From the cell containing the given text, extract its center point as [X, Y] coordinate. 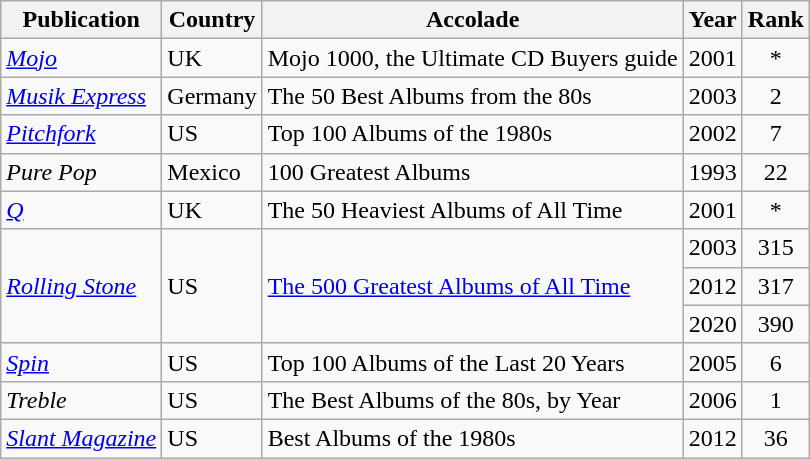
Rank [776, 20]
Year [712, 20]
Mojo 1000, the Ultimate CD Buyers guide [472, 58]
Slant Magazine [82, 438]
2005 [712, 362]
Publication [82, 20]
Top 100 Albums of the 1980s [472, 134]
1 [776, 400]
The 50 Best Albums from the 80s [472, 96]
100 Greatest Albums [472, 172]
22 [776, 172]
Treble [82, 400]
The 50 Heaviest Albums of All Time [472, 210]
Germany [212, 96]
Mexico [212, 172]
2006 [712, 400]
Rolling Stone [82, 286]
Mojo [82, 58]
The Best Albums of the 80s, by Year [472, 400]
1993 [712, 172]
Q [82, 210]
The 500 Greatest Albums of All Time [472, 286]
36 [776, 438]
Country [212, 20]
Pitchfork [82, 134]
7 [776, 134]
390 [776, 324]
6 [776, 362]
315 [776, 248]
Spin [82, 362]
317 [776, 286]
Pure Pop [82, 172]
2020 [712, 324]
2002 [712, 134]
Musik Express [82, 96]
2 [776, 96]
Best Albums of the 1980s [472, 438]
Top 100 Albums of the Last 20 Years [472, 362]
Accolade [472, 20]
